Determine the (x, y) coordinate at the center of the cell enclosing the given text.  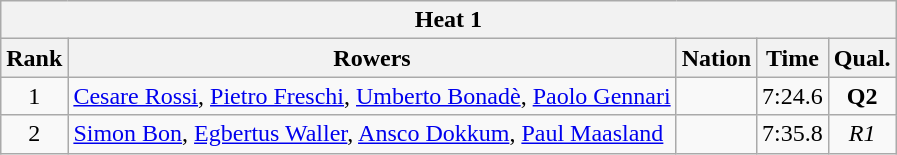
1 (34, 96)
Heat 1 (448, 20)
Qual. (862, 58)
7:35.8 (793, 134)
7:24.6 (793, 96)
R1 (862, 134)
Q2 (862, 96)
Time (793, 58)
Rowers (372, 58)
Nation (716, 58)
2 (34, 134)
Rank (34, 58)
Simon Bon, Egbertus Waller, Ansco Dokkum, Paul Maasland (372, 134)
Cesare Rossi, Pietro Freschi, Umberto Bonadè, Paolo Gennari (372, 96)
